Capture the cell that displays the provided text and extract its (x, y) central coordinate. 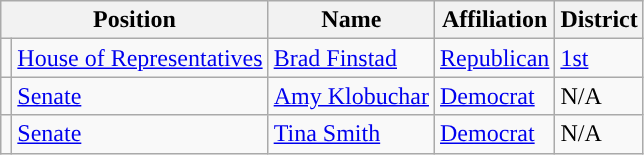
Name (351, 20)
District (599, 20)
Affiliation (495, 20)
Position (134, 20)
Republican (495, 58)
House of Representatives (140, 58)
1st (599, 58)
Tina Smith (351, 134)
Amy Klobuchar (351, 96)
Brad Finstad (351, 58)
